Search for the cell housing the specified text and yield its [x, y] center coordinate. 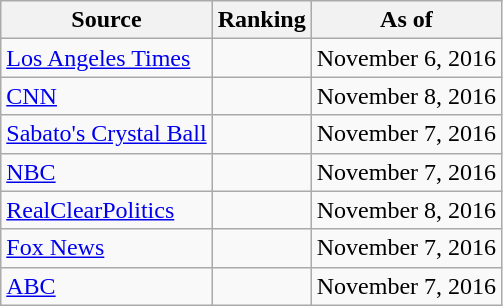
Fox News [106, 248]
RealClearPolitics [106, 210]
As of [406, 20]
CNN [106, 96]
Los Angeles Times [106, 58]
Sabato's Crystal Ball [106, 134]
Ranking [262, 20]
Source [106, 20]
NBC [106, 172]
ABC [106, 286]
November 6, 2016 [406, 58]
